Detect which cell encompasses the target text, then output its (x, y) center coordinate. 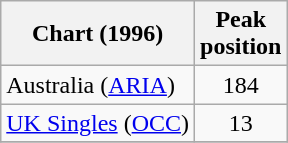
Australia (ARIA) (98, 85)
13 (241, 123)
UK Singles (OCC) (98, 123)
184 (241, 85)
Peakposition (241, 34)
Chart (1996) (98, 34)
